Find where the given text appears and provide that cell's center as (X, Y) coordinate. 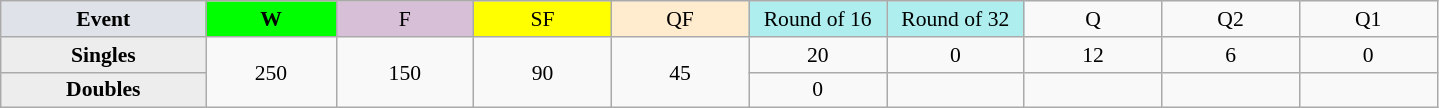
F (405, 19)
Round of 16 (818, 19)
90 (543, 72)
W (271, 19)
45 (680, 72)
Round of 32 (955, 19)
6 (1231, 55)
Q2 (1231, 19)
250 (271, 72)
Q1 (1368, 19)
Doubles (104, 90)
Singles (104, 55)
QF (680, 19)
Event (104, 19)
SF (543, 19)
150 (405, 72)
Q (1093, 19)
12 (1093, 55)
20 (818, 55)
